Provide the (X, Y) coordinate of the cell's center where the given text is located.  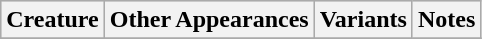
Variants (363, 20)
Creature (52, 20)
Notes (446, 20)
Other Appearances (209, 20)
